Output the (x, y) coordinate of the center of the cell containing the given text.  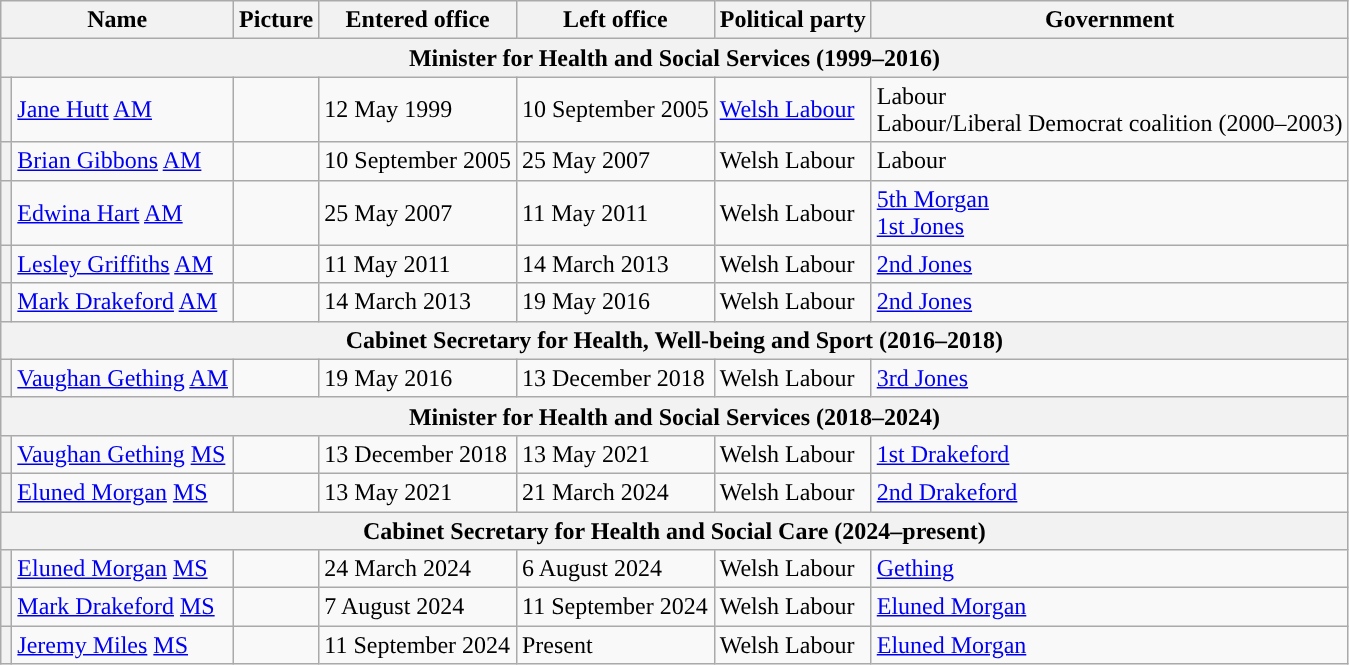
Brian Gibbons AM (123, 161)
Mark Drakeford AM (123, 302)
Edwina Hart AM (123, 212)
21 March 2024 (615, 492)
Present (615, 645)
3rd Jones (1110, 378)
Cabinet Secretary for Health and Social Care (2024–present) (674, 531)
Labour (1110, 161)
Gething (1110, 569)
Minister for Health and Social Services (1999–2016) (674, 58)
7 August 2024 (418, 607)
Government (1110, 20)
Jeremy Miles MS (123, 645)
Jane Hutt AM (123, 110)
Lesley Griffiths AM (123, 264)
5th Morgan1st Jones (1110, 212)
Political party (792, 20)
Entered office (418, 20)
24 March 2024 (418, 569)
6 August 2024 (615, 569)
LabourLabour/Liberal Democrat coalition (2000–2003) (1110, 110)
Vaughan Gething MS (123, 454)
1st Drakeford (1110, 454)
2nd Drakeford (1110, 492)
Left office (615, 20)
12 May 1999 (418, 110)
Minister for Health and Social Services (2018–2024) (674, 416)
Picture (276, 20)
Name (118, 20)
Vaughan Gething AM (123, 378)
Mark Drakeford MS (123, 607)
Cabinet Secretary for Health, Well-being and Sport (2016–2018) (674, 340)
